Capture the cell that displays the provided text and extract its [X, Y] central coordinate. 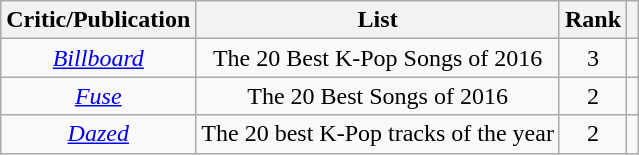
Billboard [98, 58]
List [378, 20]
The 20 Best K-Pop Songs of 2016 [378, 58]
Fuse [98, 96]
Critic/Publication [98, 20]
3 [592, 58]
The 20 best K-Pop tracks of the year [378, 134]
Rank [592, 20]
The 20 Best Songs of 2016 [378, 96]
Dazed [98, 134]
